Return the (x, y) coordinate for the center point of the cell that contains the specified text.  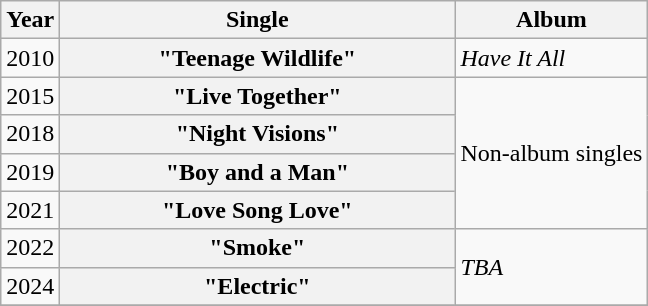
"Electric" (258, 286)
"Night Visions" (258, 134)
2010 (30, 58)
2015 (30, 96)
Non-album singles (552, 153)
Single (258, 20)
"Teenage Wildlife" (258, 58)
Have It All (552, 58)
2018 (30, 134)
Album (552, 20)
"Love Song Love" (258, 210)
2022 (30, 248)
"Live Together" (258, 96)
TBA (552, 267)
2019 (30, 172)
2024 (30, 286)
Year (30, 20)
"Smoke" (258, 248)
2021 (30, 210)
"Boy and a Man" (258, 172)
